For the text-containing cell, return its midpoint in (x, y) coordinate format. 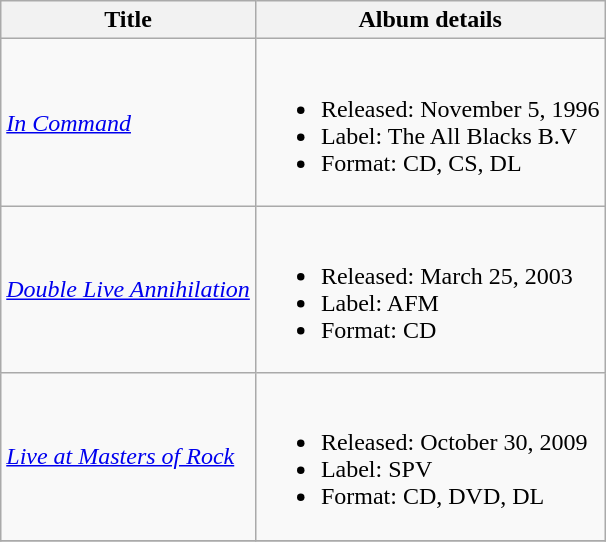
Live at Masters of Rock (128, 456)
Released: March 25, 2003Label: AFMFormat: CD (430, 290)
Released: November 5, 1996Label: The All Blacks B.VFormat: CD, CS, DL (430, 122)
Album details (430, 20)
Title (128, 20)
In Command (128, 122)
Released: October 30, 2009Label: SPVFormat: CD, DVD, DL (430, 456)
Double Live Annihilation (128, 290)
